Search for the cell housing the specified text and yield its [X, Y] center coordinate. 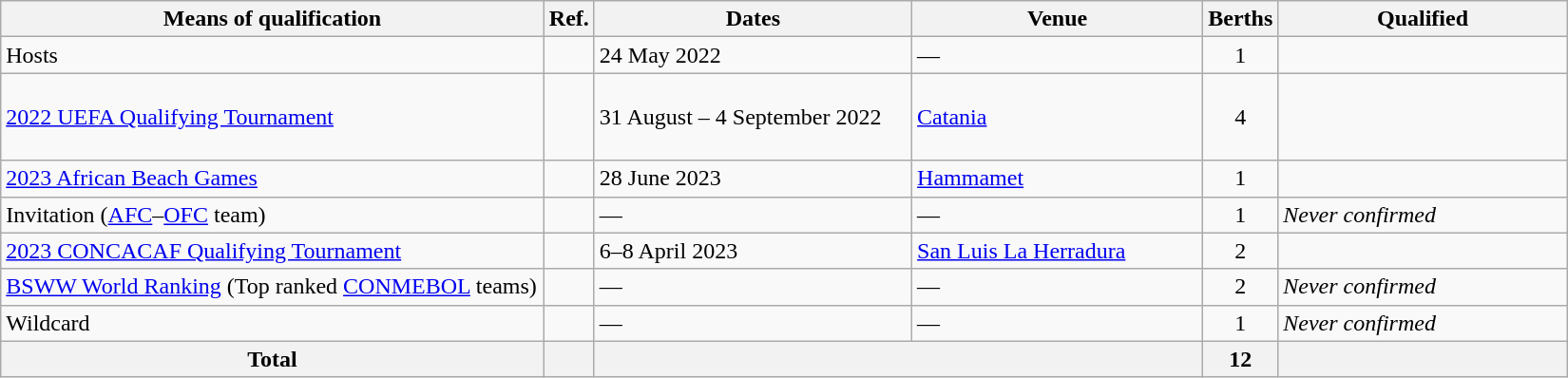
Means of qualification [273, 19]
BSWW World Ranking (Top ranked CONMEBOL teams) [273, 287]
Ref. [568, 19]
Venue [1058, 19]
31 August – 4 September 2022 [753, 117]
6–8 April 2023 [753, 251]
Dates [753, 19]
12 [1241, 359]
24 May 2022 [753, 55]
2023 African Beach Games [273, 179]
2022 UEFA Qualifying Tournament [273, 117]
Catania [1058, 117]
Berths [1241, 19]
4 [1241, 117]
Invitation (AFC–OFC team) [273, 215]
San Luis La Herradura [1058, 251]
2023 CONCACAF Qualifying Tournament [273, 251]
28 June 2023 [753, 179]
Wildcard [273, 323]
Hammamet [1058, 179]
Qualified [1423, 19]
Hosts [273, 55]
Total [273, 359]
